Return the [X, Y] coordinate for the center point of the cell that contains the specified text.  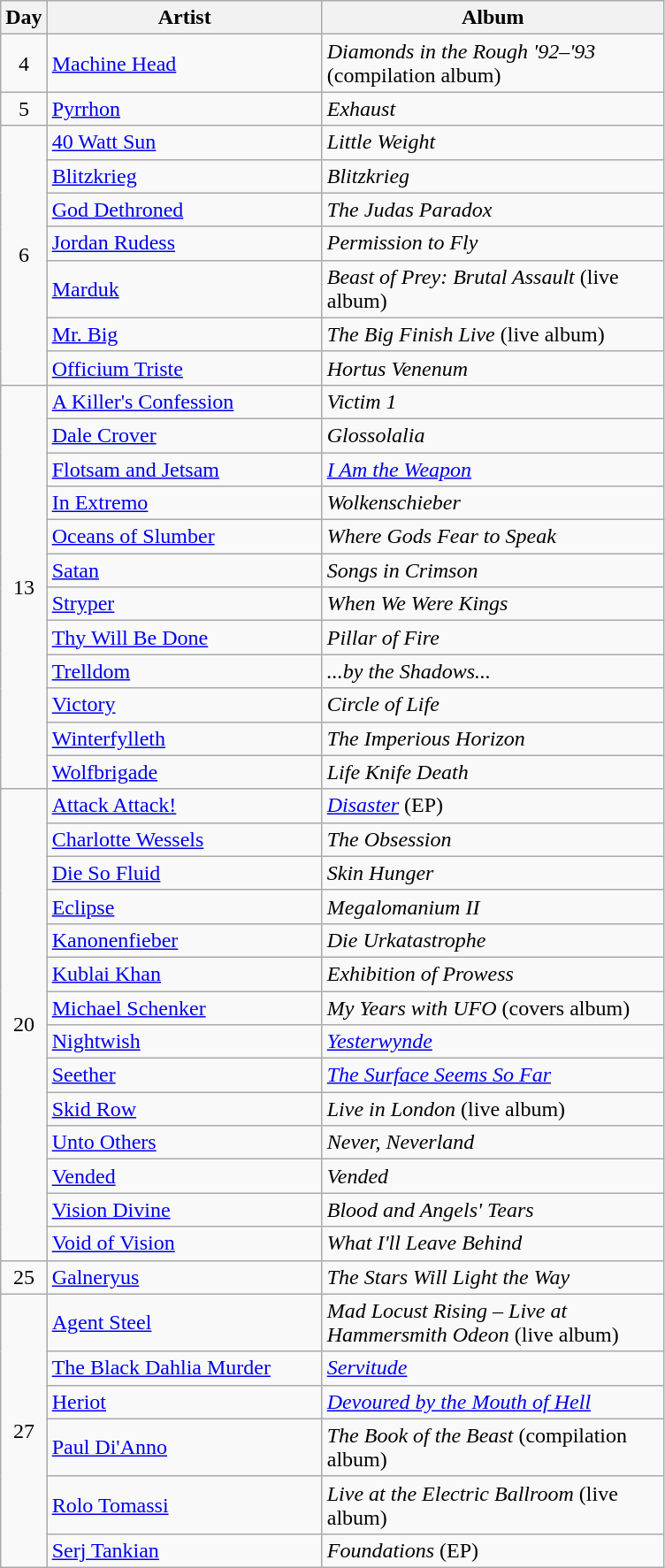
Skin Hunger [493, 873]
40 Watt Sun [184, 142]
Yesterwynde [493, 1042]
Charlotte Wessels [184, 839]
I Am the Weapon [493, 470]
6 [24, 255]
27 [24, 1431]
Exhibition of Prowess [493, 974]
Vision Divine [184, 1210]
Flotsam and Jetsam [184, 470]
The Big Finish Live (live album) [493, 334]
Galneryus [184, 1277]
Unto Others [184, 1143]
Nightwish [184, 1042]
Where Gods Fear to Speak [493, 537]
Michael Schenker [184, 1007]
Kanonenfieber [184, 940]
Pillar of Fire [493, 638]
Mr. Big [184, 334]
A Killer's Confession [184, 402]
4 [24, 64]
Glossolalia [493, 435]
The Judas Paradox [493, 210]
Victim 1 [493, 402]
Attack Attack! [184, 806]
The Imperious Horizon [493, 738]
What I'll Leave Behind [493, 1243]
13 [24, 587]
The Obsession [493, 839]
Stryper [184, 604]
Skid Row [184, 1109]
Hortus Venenum [493, 368]
25 [24, 1277]
Rolo Tomassi [184, 1505]
Megalomanium II [493, 906]
Pyrrhon [184, 109]
Jordan Rudess [184, 243]
God Dethroned [184, 210]
Heriot [184, 1402]
Permission to Fly [493, 243]
Circle of Life [493, 705]
Winterfylleth [184, 738]
Satan [184, 570]
When We Were Kings [493, 604]
Mad Locust Rising – Live at Hammersmith Odeon (live album) [493, 1323]
The Surface Seems So Far [493, 1075]
Blood and Angels' Tears [493, 1210]
Wolfbrigade [184, 772]
Paul Di'Anno [184, 1447]
...by the Shadows... [493, 671]
My Years with UFO (covers album) [493, 1007]
Exhaust [493, 109]
Eclipse [184, 906]
Little Weight [493, 142]
Agent Steel [184, 1323]
In Extremo [184, 503]
Officium Triste [184, 368]
Songs in Crimson [493, 570]
The Stars Will Light the Way [493, 1277]
20 [24, 1024]
Disaster (EP) [493, 806]
Dale Crover [184, 435]
Album [493, 18]
Thy Will Be Done [184, 638]
Artist [184, 18]
Trelldom [184, 671]
Live at the Electric Ballroom (live album) [493, 1505]
The Black Dahlia Murder [184, 1368]
Wolkenschieber [493, 503]
Servitude [493, 1368]
Day [24, 18]
Serj Tankian [184, 1550]
Beast of Prey: Brutal Assault (live album) [493, 288]
5 [24, 109]
Devoured by the Mouth of Hell [493, 1402]
Diamonds in the Rough '92–'93 (compilation album) [493, 64]
Oceans of Slumber [184, 537]
Live in London (live album) [493, 1109]
Die So Fluid [184, 873]
Never, Neverland [493, 1143]
Void of Vision [184, 1243]
Life Knife Death [493, 772]
Marduk [184, 288]
Machine Head [184, 64]
Die Urkatastrophe [493, 940]
Kublai Khan [184, 974]
The Book of the Beast (compilation album) [493, 1447]
Foundations (EP) [493, 1550]
Seether [184, 1075]
Victory [184, 705]
